From the cell containing the given text, extract its center point as (x, y) coordinate. 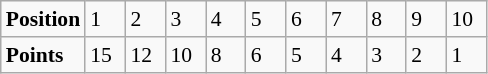
12 (145, 55)
Position (43, 19)
9 (426, 19)
7 (346, 19)
Points (43, 55)
15 (105, 55)
